Scan for the cell matching the given text and deliver its (X, Y) coordinate at center. 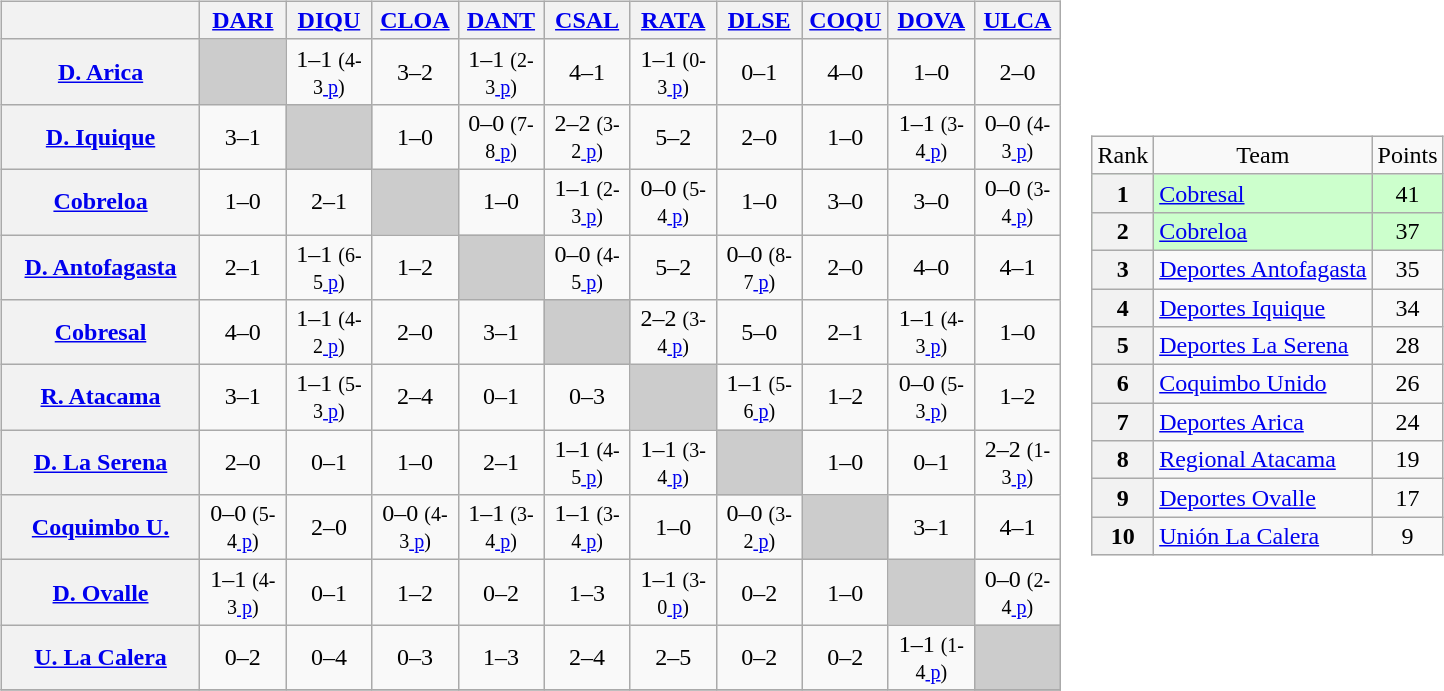
DANT (501, 20)
28 (1408, 346)
0–0 (5-3 p) (931, 398)
CLOA (415, 20)
D. Antofagasta (100, 266)
COQU (845, 20)
2–2 (1-3 p) (1017, 462)
1–1 (3-0 p) (673, 592)
7 (1123, 422)
0–0 (4-5 p) (587, 266)
35 (1408, 269)
ULCA (1017, 20)
DARI (243, 20)
Deportes Ovalle (1263, 498)
1–1 (5-3 p) (329, 398)
R. Atacama (100, 398)
26 (1408, 384)
34 (1408, 307)
D. La Serena (100, 462)
Regional Atacama (1263, 460)
Deportes Antofagasta (1263, 269)
CSAL (587, 20)
1–1 (4-2 p) (329, 332)
Unión La Calera (1263, 536)
3 (1123, 269)
0–4 (329, 658)
1 (1123, 193)
1–1 (0-3 p) (673, 72)
Coquimbo Unido (1263, 384)
Deportes La Serena (1263, 346)
DIQU (329, 20)
0–0 (7-8 p) (501, 136)
Points (1408, 155)
2–5 (673, 658)
6 (1123, 384)
D. Arica (100, 72)
0–0 (3-4 p) (1017, 202)
2 (1123, 231)
2–2 (3-4 p) (673, 332)
RATA (673, 20)
0–0 (2-4 p) (1017, 592)
8 (1123, 460)
U. La Calera (100, 658)
19 (1408, 460)
0–0 (8-7 p) (759, 266)
D. Iquique (100, 136)
5 (1123, 346)
Deportes Iquique (1263, 307)
37 (1408, 231)
DOVA (931, 20)
24 (1408, 422)
17 (1408, 498)
5–0 (759, 332)
1–1 (1-4 p) (931, 658)
41 (1408, 193)
1–1 (4-5 p) (587, 462)
1–1 (6-5 p) (329, 266)
DLSE (759, 20)
3–2 (415, 72)
2–2 (3-2 p) (587, 136)
0–0 (3-2 p) (759, 528)
Deportes Arica (1263, 422)
Team (1263, 155)
4 (1123, 307)
10 (1123, 536)
Rank (1123, 155)
Coquimbo U. (100, 528)
D. Ovalle (100, 592)
1–1 (5-6 p) (759, 398)
